Pinpoint the cell where the given text exists, returning its (x, y) midpoint coordinate. 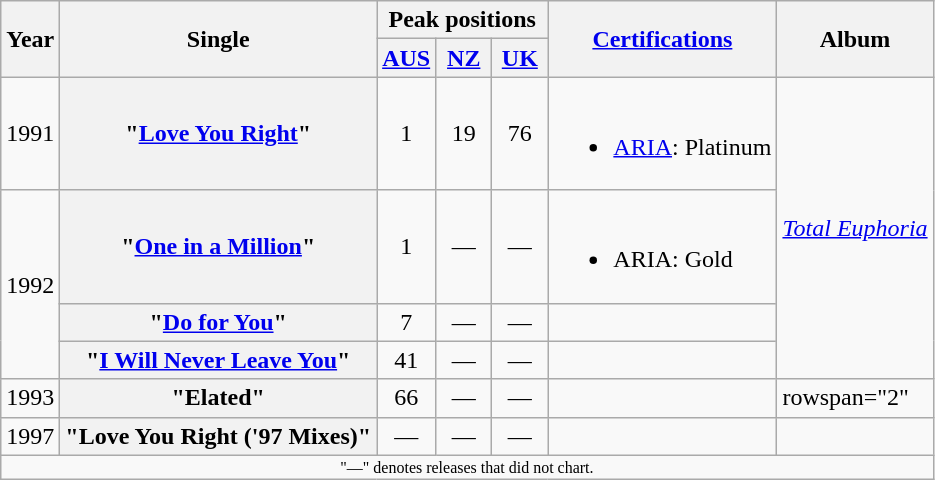
rowspan="2" (855, 398)
Total Euphoria (855, 228)
AUS (406, 58)
1991 (30, 134)
Single (218, 39)
"—" denotes releases that did not chart. (467, 467)
"Do for You" (218, 322)
19 (464, 134)
"Elated" (218, 398)
"I Will Never Leave You" (218, 360)
Year (30, 39)
"One in a Million" (218, 246)
1997 (30, 436)
ARIA: Gold (662, 246)
NZ (464, 58)
Certifications (662, 39)
ARIA: Platinum (662, 134)
"Love You Right" (218, 134)
7 (406, 322)
66 (406, 398)
41 (406, 360)
UK (520, 58)
1993 (30, 398)
"Love You Right ('97 Mixes)" (218, 436)
76 (520, 134)
Peak positions (462, 20)
1992 (30, 284)
Album (855, 39)
